Detect which cell encompasses the target text, then output its (X, Y) center coordinate. 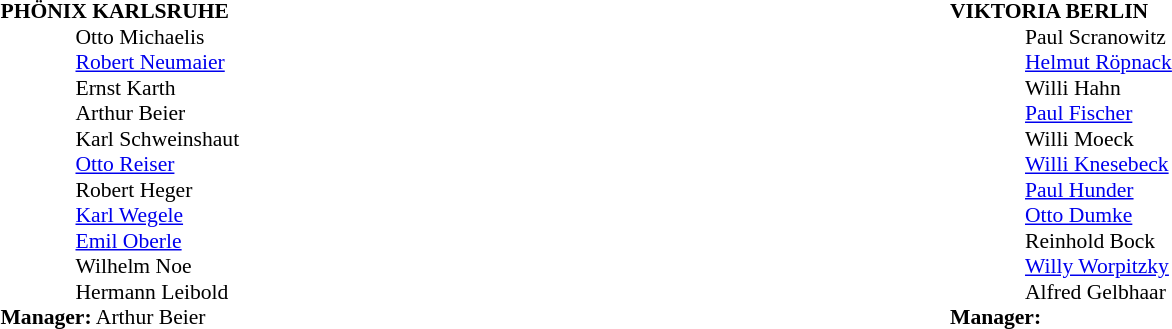
Paul Hunder (1098, 190)
Helmut Röpnack (1098, 63)
Otto Reiser (158, 165)
Emil Oberle (158, 241)
Alfred Gelbhaar (1098, 292)
Karl Schweinshaut (158, 139)
Otto Michaelis (158, 37)
Robert Neumaier (158, 63)
Ernst Karth (158, 88)
Karl Wegele (158, 215)
Paul Scranowitz (1098, 37)
Otto Dumke (1098, 215)
Willi Knesebeck (1098, 165)
Arthur Beier (158, 113)
Paul Fischer (1098, 113)
Willy Worpitzky (1098, 267)
Willi Moeck (1098, 139)
Reinhold Bock (1098, 241)
Hermann Leibold (158, 292)
Wilhelm Noe (158, 267)
Willi Hahn (1098, 88)
Robert Heger (158, 190)
